Scan for the cell matching the given text and deliver its [x, y] coordinate at center. 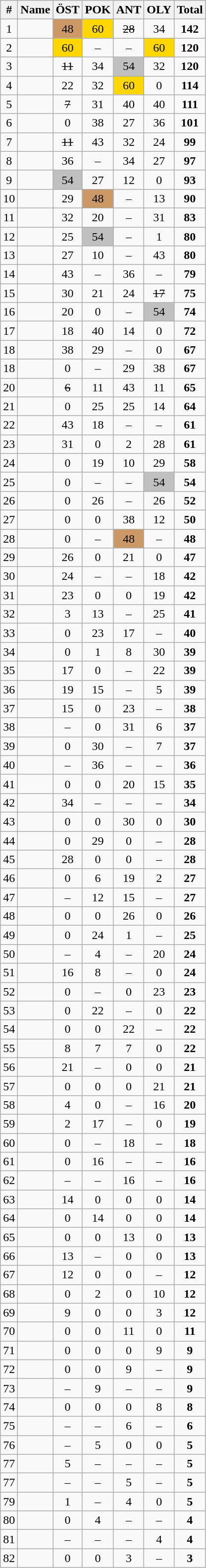
90 [190, 198]
Name [36, 10]
142 [190, 29]
56 [9, 1067]
62 [9, 1181]
71 [9, 1350]
59 [9, 1124]
51 [9, 973]
45 [9, 860]
66 [9, 1256]
111 [190, 104]
70 [9, 1331]
69 [9, 1313]
46 [9, 878]
53 [9, 1010]
73 [9, 1388]
POK [98, 10]
63 [9, 1199]
OLY [159, 10]
97 [190, 161]
68 [9, 1294]
33 [9, 633]
101 [190, 123]
57 [9, 1086]
114 [190, 85]
ANT [129, 10]
82 [9, 1558]
44 [9, 841]
81 [9, 1539]
49 [9, 935]
Total [190, 10]
76 [9, 1445]
# [9, 10]
ÖST [67, 10]
83 [190, 217]
55 [9, 1048]
99 [190, 142]
93 [190, 180]
